From the cell containing the given text, extract its center point as (X, Y) coordinate. 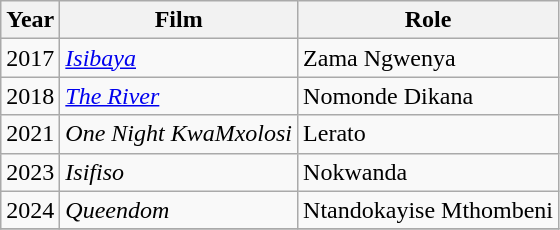
2018 (30, 96)
One Night KwaMxolosi (179, 134)
Queendom (179, 210)
The River (179, 96)
Zama Ngwenya (428, 58)
2017 (30, 58)
2023 (30, 172)
Isifiso (179, 172)
Nokwanda (428, 172)
Lerato (428, 134)
2021 (30, 134)
Role (428, 20)
Year (30, 20)
Film (179, 20)
Ntandokayise Mthombeni (428, 210)
2024 (30, 210)
Isibaya (179, 58)
Nomonde Dikana (428, 96)
